Extract the (X, Y) coordinate from the center of the cell holding the provided text.  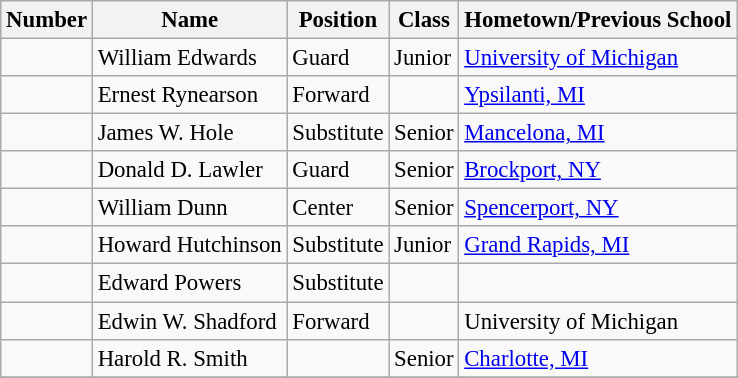
Donald D. Lawler (190, 170)
James W. Hole (190, 133)
Name (190, 20)
Number (47, 20)
Hometown/Previous School (598, 20)
Howard Hutchinson (190, 245)
William Dunn (190, 208)
Grand Rapids, MI (598, 245)
Spencerport, NY (598, 208)
Ypsilanti, MI (598, 95)
Center (338, 208)
Brockport, NY (598, 170)
Position (338, 20)
Edward Powers (190, 283)
Ernest Rynearson (190, 95)
William Edwards (190, 58)
Charlotte, MI (598, 358)
Edwin W. Shadford (190, 321)
Mancelona, MI (598, 133)
Class (424, 20)
Harold R. Smith (190, 358)
